Determine the (x, y) coordinate at the center of the cell enclosing the given text.  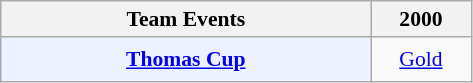
Gold (421, 60)
Thomas Cup (186, 60)
Team Events (186, 19)
2000 (421, 19)
